Output the [X, Y] coordinate of the center of the cell containing the given text.  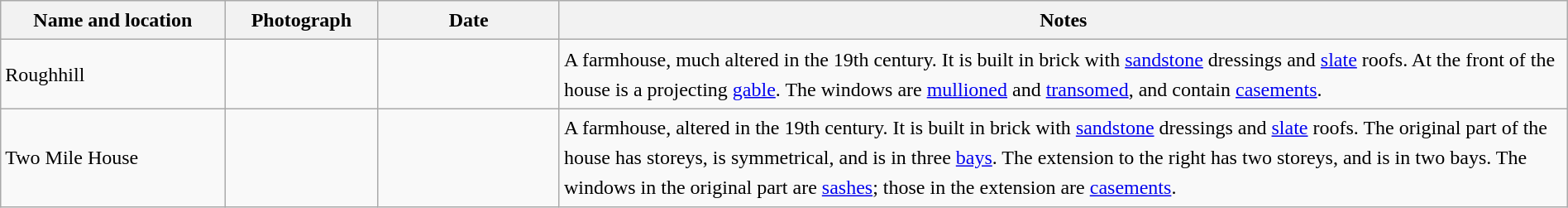
Name and location [112, 20]
Photograph [301, 20]
Two Mile House [112, 157]
Notes [1064, 20]
Roughhill [112, 75]
Date [468, 20]
